Output the (x, y) coordinate of the center of the cell containing the given text.  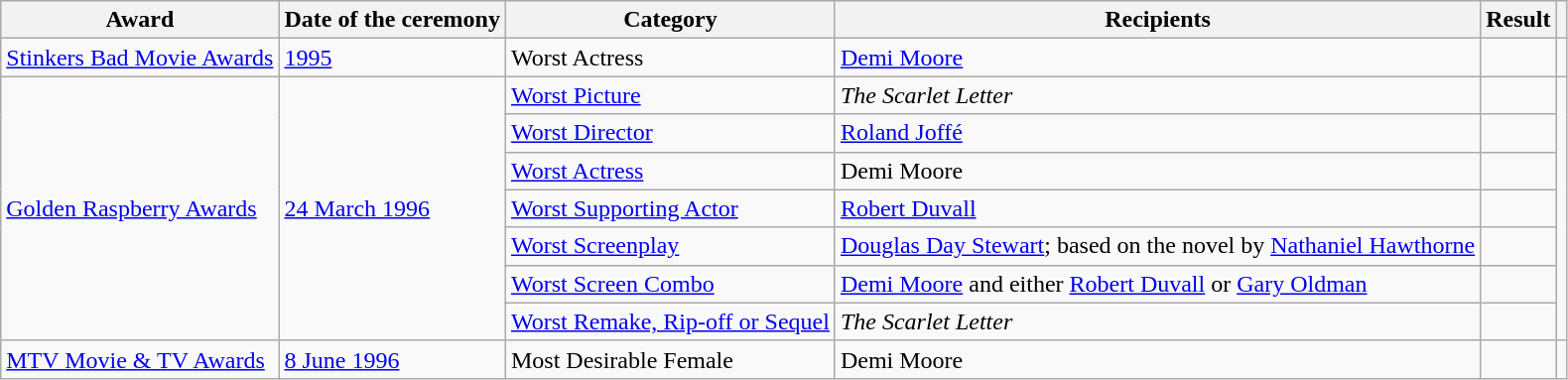
Result (1518, 20)
Recipients (1157, 20)
MTV Movie & TV Awards (140, 359)
Award (140, 20)
Worst Remake, Rip-off or Sequel (670, 321)
Stinkers Bad Movie Awards (140, 58)
Demi Moore and either Robert Duvall or Gary Oldman (1157, 284)
Worst Picture (670, 95)
Worst Screen Combo (670, 284)
Douglas Day Stewart; based on the novel by Nathaniel Hawthorne (1157, 246)
Category (670, 20)
Golden Raspberry Awards (140, 208)
8 June 1996 (393, 359)
1995 (393, 58)
Worst Supporting Actor (670, 208)
24 March 1996 (393, 208)
Roland Joffé (1157, 133)
Most Desirable Female (670, 359)
Date of the ceremony (393, 20)
Worst Screenplay (670, 246)
Robert Duvall (1157, 208)
Worst Director (670, 133)
